Scan for the cell matching the given text and deliver its [X, Y] coordinate at center. 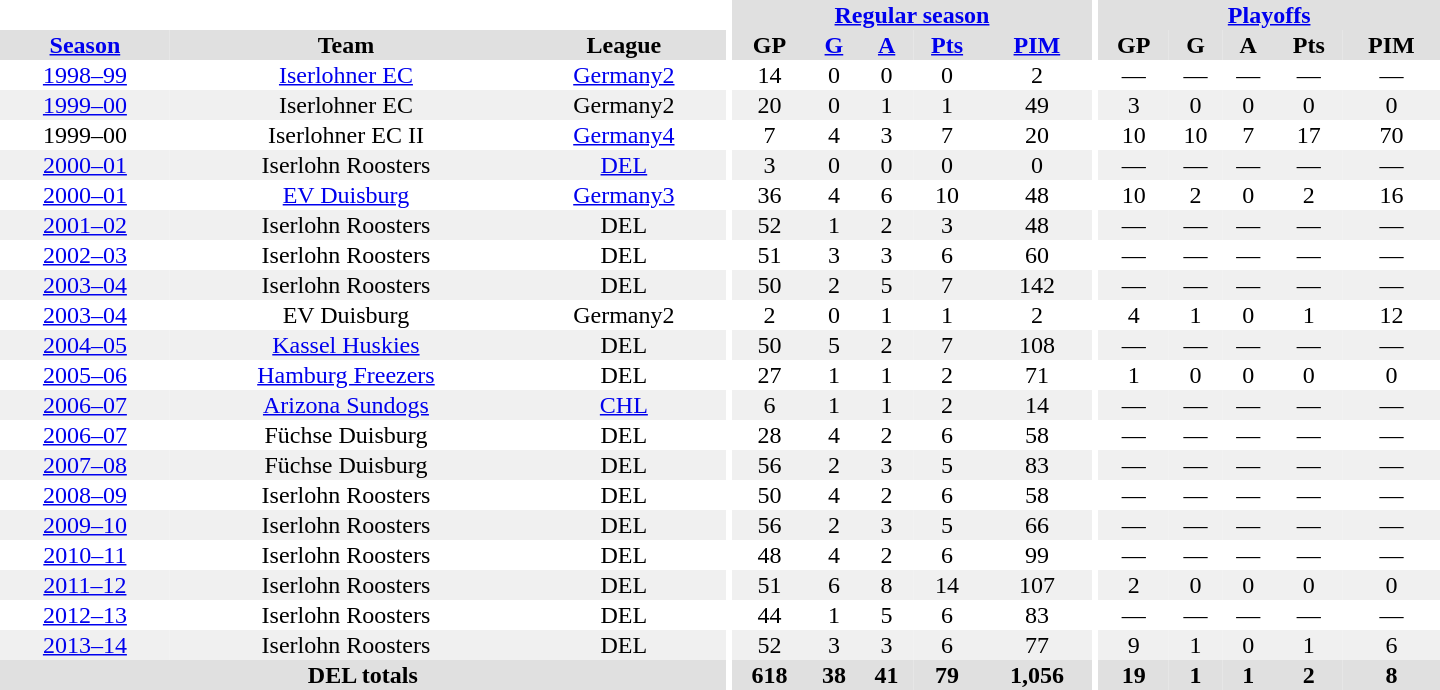
Arizona Sundogs [346, 405]
12 [1392, 315]
2009–10 [85, 525]
2001–02 [85, 225]
9 [1134, 645]
28 [769, 435]
71 [1036, 375]
2010–11 [85, 555]
Iserlohner EC II [346, 135]
99 [1036, 555]
Team [346, 45]
Germany4 [624, 135]
1998–99 [85, 75]
38 [834, 675]
Hamburg Freezers [346, 375]
19 [1134, 675]
CHL [624, 405]
44 [769, 615]
108 [1036, 345]
Season [85, 45]
66 [1036, 525]
DEL totals [363, 675]
League [624, 45]
Playoffs [1269, 15]
618 [769, 675]
27 [769, 375]
2002–03 [85, 255]
41 [886, 675]
2005–06 [85, 375]
2007–08 [85, 465]
60 [1036, 255]
142 [1036, 285]
16 [1392, 195]
2011–12 [85, 585]
2008–09 [85, 495]
107 [1036, 585]
Regular season [912, 15]
2004–05 [85, 345]
70 [1392, 135]
1,056 [1036, 675]
79 [947, 675]
2013–14 [85, 645]
2012–13 [85, 615]
17 [1309, 135]
Germany3 [624, 195]
49 [1036, 105]
77 [1036, 645]
36 [769, 195]
Kassel Huskies [346, 345]
